Locate the cell with the specified text and output its (X, Y) center coordinate. 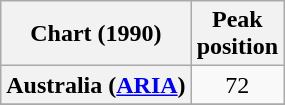
Chart (1990) (96, 34)
Australia (ARIA) (96, 85)
72 (237, 85)
Peakposition (237, 34)
